Return [x, y] of the center of cell containing provided text 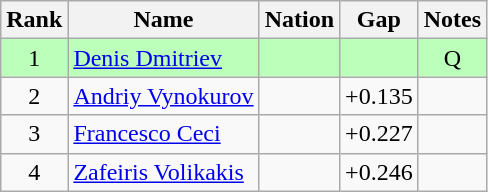
Denis Dmitriev [164, 58]
3 [34, 134]
Andriy Vynokurov [164, 96]
2 [34, 96]
+0.246 [380, 172]
Name [164, 20]
+0.227 [380, 134]
Zafeiris Volikakis [164, 172]
+0.135 [380, 96]
Francesco Ceci [164, 134]
1 [34, 58]
4 [34, 172]
Q [452, 58]
Notes [452, 20]
Rank [34, 20]
Gap [380, 20]
Nation [299, 20]
